Scan for the cell matching the given text and deliver its [X, Y] coordinate at center. 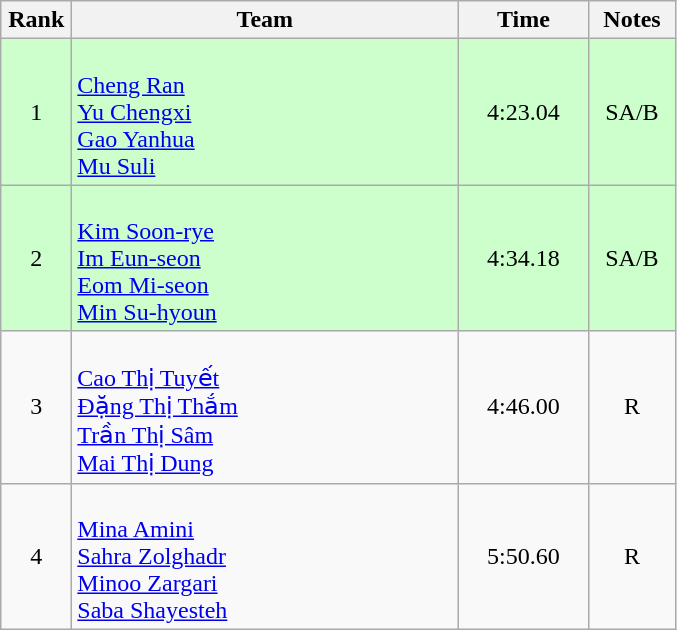
Team [265, 20]
4 [36, 556]
Kim Soon-ryeIm Eun-seonEom Mi-seonMin Su-hyoun [265, 258]
Time [524, 20]
Cao Thị TuyếtĐặng Thị ThắmTrần Thị SâmMai Thị Dung [265, 407]
Rank [36, 20]
4:34.18 [524, 258]
4:23.04 [524, 112]
3 [36, 407]
1 [36, 112]
4:46.00 [524, 407]
5:50.60 [524, 556]
Cheng RanYu ChengxiGao YanhuaMu Suli [265, 112]
Mina AminiSahra ZolghadrMinoo ZargariSaba Shayesteh [265, 556]
2 [36, 258]
Notes [632, 20]
